From the cell containing the given text, extract its center point as [x, y] coordinate. 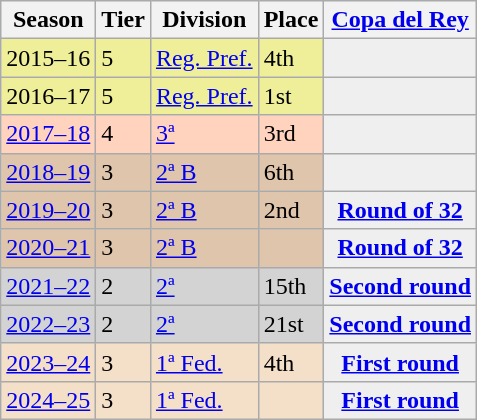
2015–16 [48, 58]
2023–24 [48, 362]
2018–19 [48, 172]
6th [291, 172]
Division [204, 20]
2022–23 [48, 324]
21st [291, 324]
2016–17 [48, 96]
Tier [124, 20]
2017–18 [48, 134]
2019–20 [48, 210]
Season [48, 20]
2020–21 [48, 248]
Place [291, 20]
2nd [291, 210]
15th [291, 286]
3rd [291, 134]
3ª [204, 134]
Copa del Rey [400, 20]
4 [124, 134]
1st [291, 96]
2024–25 [48, 400]
2021–22 [48, 286]
